Locate the cell with the specified text and output its [x, y] center coordinate. 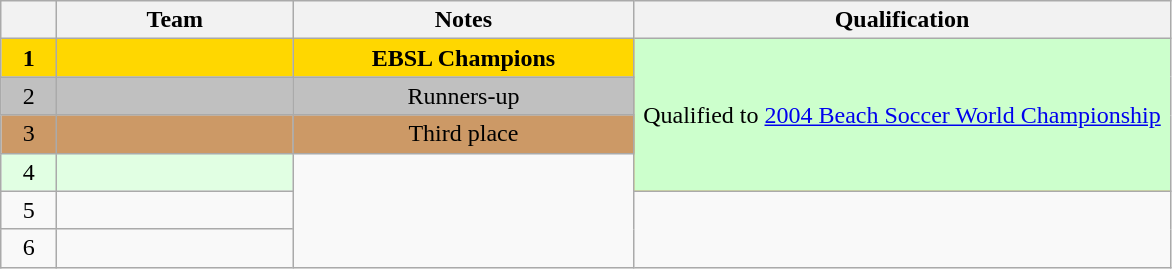
EBSL Champions [464, 58]
Team [175, 20]
5 [29, 210]
2 [29, 96]
Notes [464, 20]
6 [29, 248]
1 [29, 58]
Runners-up [464, 96]
Qualified to 2004 Beach Soccer World Championship [902, 115]
Third place [464, 134]
4 [29, 172]
Qualification [902, 20]
3 [29, 134]
